Pinpoint the cell where the given text exists, returning its [X, Y] midpoint coordinate. 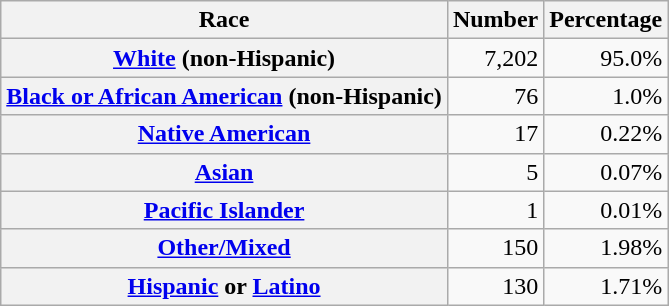
17 [495, 134]
0.07% [606, 172]
1.98% [606, 248]
95.0% [606, 58]
Native American [224, 134]
Race [224, 20]
Hispanic or Latino [224, 286]
Percentage [606, 20]
150 [495, 248]
Pacific Islander [224, 210]
1.0% [606, 96]
Asian [224, 172]
5 [495, 172]
1 [495, 210]
Black or African American (non-Hispanic) [224, 96]
0.01% [606, 210]
0.22% [606, 134]
130 [495, 286]
1.71% [606, 286]
Number [495, 20]
76 [495, 96]
Other/Mixed [224, 248]
7,202 [495, 58]
White (non-Hispanic) [224, 58]
